Scan for the cell matching the given text and deliver its (x, y) coordinate at center. 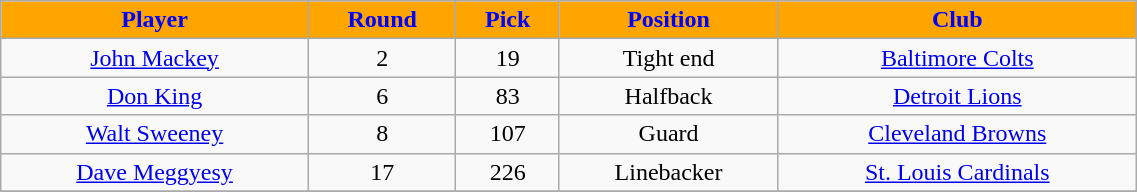
St. Louis Cardinals (958, 172)
Don King (155, 96)
Tight end (668, 58)
Detroit Lions (958, 96)
Dave Meggyesy (155, 172)
Halfback (668, 96)
6 (382, 96)
19 (508, 58)
226 (508, 172)
Walt Sweeney (155, 134)
Club (958, 20)
2 (382, 58)
Linebacker (668, 172)
Cleveland Browns (958, 134)
Baltimore Colts (958, 58)
Round (382, 20)
8 (382, 134)
17 (382, 172)
John Mackey (155, 58)
Player (155, 20)
107 (508, 134)
83 (508, 96)
Pick (508, 20)
Guard (668, 134)
Position (668, 20)
